Extract the (x, y) coordinate from the center of the cell holding the provided text.  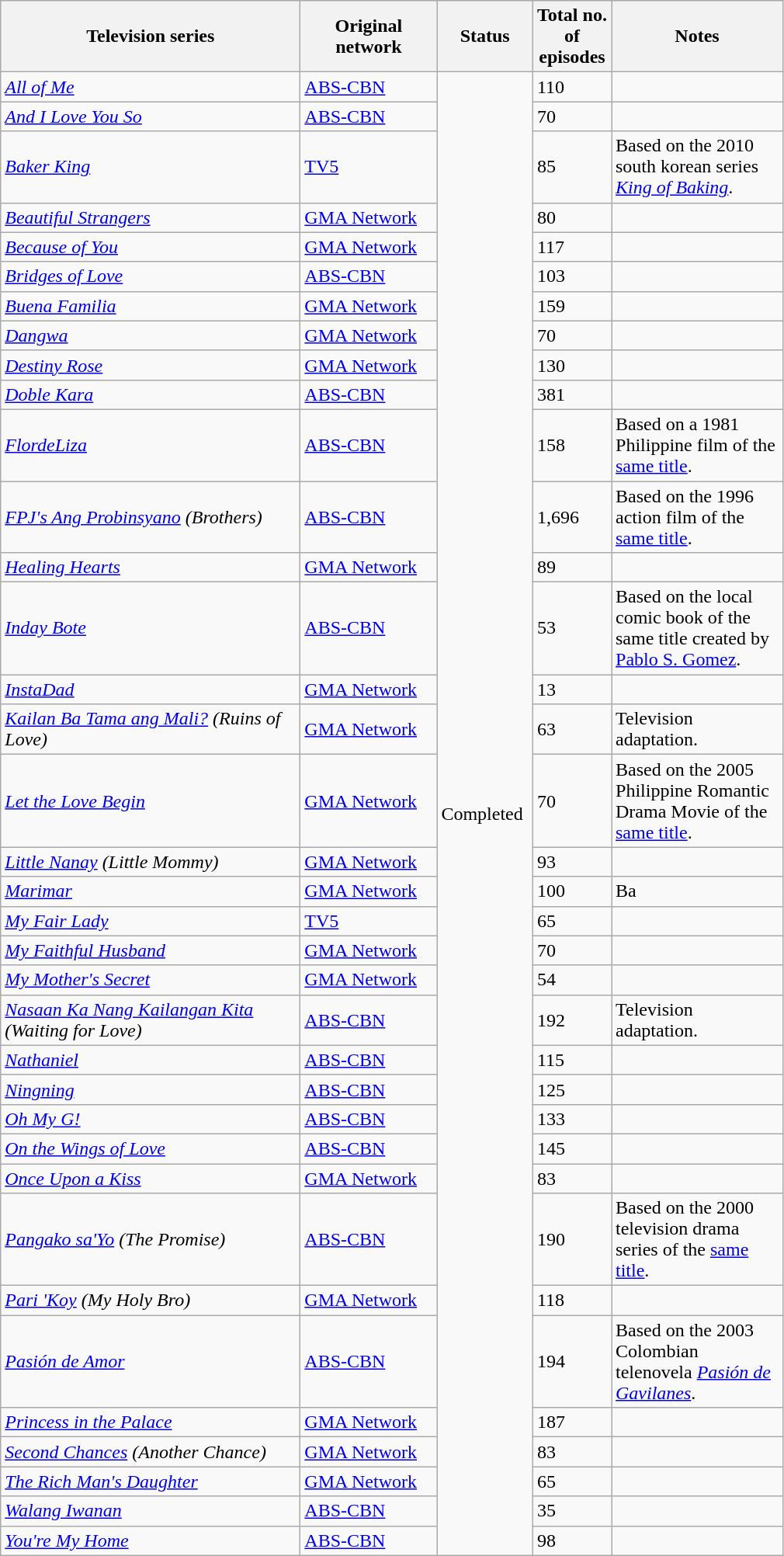
Baker King (151, 167)
FlordeLiza (151, 445)
Princess in the Palace (151, 1422)
85 (571, 167)
Healing Hearts (151, 568)
Second Chances (Another Chance) (151, 1452)
Kailan Ba Tama ang Mali? (Ruins of Love) (151, 730)
My Fair Lady (151, 921)
187 (571, 1422)
The Rich Man's Daughter (151, 1481)
125 (571, 1089)
194 (571, 1362)
Because of You (151, 247)
Inday Bote (151, 629)
13 (571, 689)
Based on the 2003 Colombian telenovela Pasión de Gavilanes. (697, 1362)
Ningning (151, 1089)
Based on the local comic book of the same title created by Pablo S. Gomez. (697, 629)
98 (571, 1540)
130 (571, 365)
159 (571, 306)
100 (571, 891)
Based on the 2000 television drama series of the same title. (697, 1239)
Based on a 1981 Philippine film of the same title. (697, 445)
158 (571, 445)
80 (571, 217)
Nathaniel (151, 1060)
54 (571, 980)
Original network (369, 36)
And I Love You So (151, 116)
Oh My G! (151, 1119)
115 (571, 1060)
Based on the 1996 action film of the same title. (697, 517)
89 (571, 568)
Based on the 2010 south korean series King of Baking. (697, 167)
103 (571, 276)
Completed (485, 814)
118 (571, 1301)
Based on the 2005 Philippine Romantic Drama Movie of the same title. (697, 801)
192 (571, 1020)
Little Nanay (Little Mommy) (151, 862)
381 (571, 394)
My Faithful Husband (151, 950)
Ba (697, 891)
On the Wings of Love (151, 1148)
Pari 'Koy (My Holy Bro) (151, 1301)
1,696 (571, 517)
Status (485, 36)
Marimar (151, 891)
Walang Iwanan (151, 1511)
110 (571, 87)
190 (571, 1239)
FPJ's Ang Probinsyano (Brothers) (151, 517)
Nasaan Ka Nang Kailangan Kita (Waiting for Love) (151, 1020)
133 (571, 1119)
Notes (697, 36)
93 (571, 862)
35 (571, 1511)
Pangako sa'Yo (The Promise) (151, 1239)
Buena Familia (151, 306)
Doble Kara (151, 394)
117 (571, 247)
My Mother's Secret (151, 980)
Television series (151, 36)
Bridges of Love (151, 276)
145 (571, 1148)
Dangwa (151, 335)
Total no. of episodes (571, 36)
Beautiful Strangers (151, 217)
All of Me (151, 87)
You're My Home (151, 1540)
Let the Love Begin (151, 801)
Pasión de Amor (151, 1362)
63 (571, 730)
Once Upon a Kiss (151, 1178)
InstaDad (151, 689)
53 (571, 629)
Destiny Rose (151, 365)
